Find where the given text appears and provide that cell's center as [X, Y] coordinate. 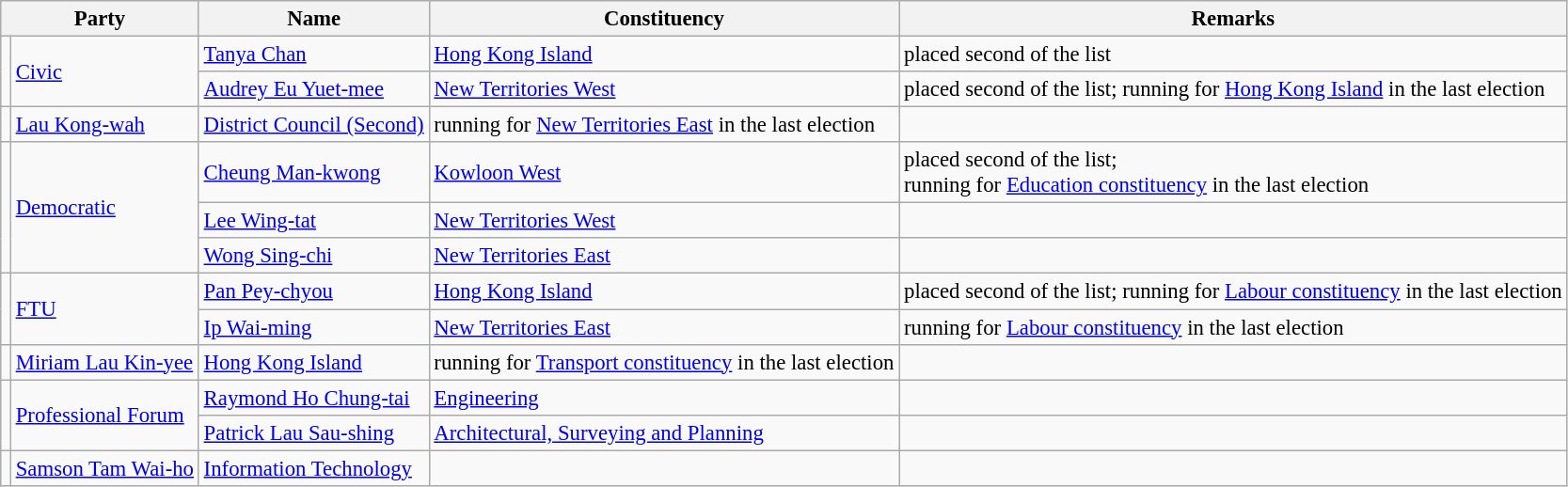
Remarks [1233, 19]
running for Labour constituency in the last election [1233, 327]
Civic [104, 71]
Cheung Man-kwong [314, 173]
FTU [104, 308]
Information Technology [314, 468]
Engineering [664, 398]
Kowloon West [664, 173]
Lau Kong-wah [104, 125]
Miriam Lau Kin-yee [104, 362]
Audrey Eu Yuet-mee [314, 89]
placed second of the list; running for Labour constituency in the last election [1233, 291]
Raymond Ho Chung-tai [314, 398]
Lee Wing-tat [314, 221]
Wong Sing-chi [314, 257]
Party [100, 19]
Name [314, 19]
Democratic [104, 208]
running for Transport constituency in the last election [664, 362]
Constituency [664, 19]
Samson Tam Wai-ho [104, 468]
Professional Forum [104, 416]
District Council (Second) [314, 125]
Tanya Chan [314, 55]
running for New Territories East in the last election [664, 125]
placed second of the list [1233, 55]
Ip Wai-ming [314, 327]
placed second of the list; running for Education constituency in the last election [1233, 173]
Architectural, Surveying and Planning [664, 432]
placed second of the list; running for Hong Kong Island in the last election [1233, 89]
Pan Pey-chyou [314, 291]
Patrick Lau Sau-shing [314, 432]
